Capture the cell that displays the provided text and extract its [x, y] central coordinate. 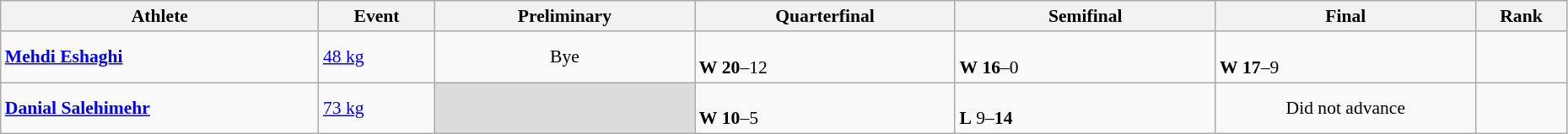
Semifinal [1085, 16]
W 20–12 [825, 57]
73 kg [376, 108]
Quarterfinal [825, 16]
Did not advance [1346, 108]
Bye [565, 57]
48 kg [376, 57]
Final [1346, 16]
W 10–5 [825, 108]
Danial Salehimehr [160, 108]
W 17–9 [1346, 57]
W 16–0 [1085, 57]
Preliminary [565, 16]
Rank [1522, 16]
Event [376, 16]
L 9–14 [1085, 108]
Athlete [160, 16]
Mehdi Eshaghi [160, 57]
